Locate the cell with the specified text and output its (X, Y) center coordinate. 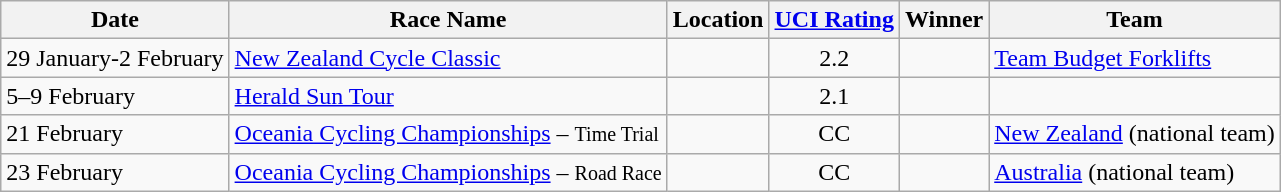
New Zealand (national team) (1135, 134)
Team (1135, 20)
Herald Sun Tour (448, 96)
Oceania Cycling Championships – Road Race (448, 172)
Winner (944, 20)
Australia (national team) (1135, 172)
Team Budget Forklifts (1135, 58)
UCI Rating (834, 20)
Date (115, 20)
Location (718, 20)
2.1 (834, 96)
New Zealand Cycle Classic (448, 58)
Race Name (448, 20)
Oceania Cycling Championships – Time Trial (448, 134)
29 January-2 February (115, 58)
21 February (115, 134)
23 February (115, 172)
2.2 (834, 58)
5–9 February (115, 96)
